Locate the cell with the specified text and output its (X, Y) center coordinate. 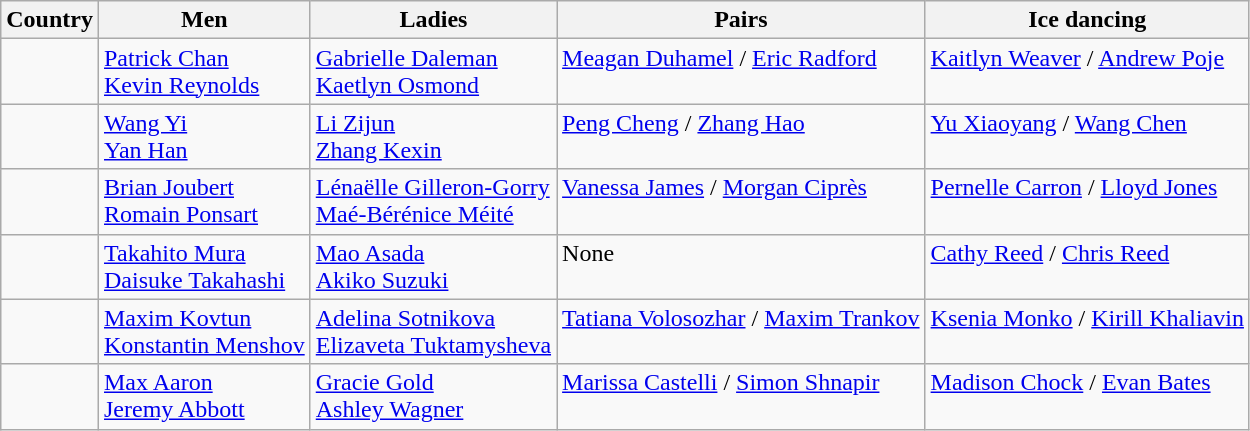
Max Aaron Jeremy Abbott (204, 396)
Yu Xiaoyang / Wang Chen (1087, 136)
Takahito Mura Daisuke Takahashi (204, 266)
Ladies (433, 20)
Patrick Chan Kevin Reynolds (204, 72)
Meagan Duhamel / Eric Radford (742, 72)
Ksenia Monko / Kirill Khaliavin (1087, 332)
Lénaëlle Gilleron-Gorry Maé-Bérénice Méité (433, 202)
Men (204, 20)
Wang Yi Yan Han (204, 136)
Gracie Gold Ashley Wagner (433, 396)
Vanessa James / Morgan Ciprès (742, 202)
Tatiana Volosozhar / Maxim Trankov (742, 332)
Country (50, 20)
Adelina Sotnikova Elizaveta Tuktamysheva (433, 332)
Brian Joubert Romain Ponsart (204, 202)
Madison Chock / Evan Bates (1087, 396)
Maxim Kovtun Konstantin Menshov (204, 332)
Mao Asada Akiko Suzuki (433, 266)
None (742, 266)
Cathy Reed / Chris Reed (1087, 266)
Li Zijun Zhang Kexin (433, 136)
Pernelle Carron / Lloyd Jones (1087, 202)
Pairs (742, 20)
Marissa Castelli / Simon Shnapir (742, 396)
Ice dancing (1087, 20)
Kaitlyn Weaver / Andrew Poje (1087, 72)
Peng Cheng / Zhang Hao (742, 136)
Gabrielle Daleman Kaetlyn Osmond (433, 72)
